Provide the [x, y] coordinate of the cell's center where the given text is located.  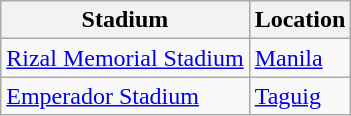
Emperador Stadium [125, 96]
Location [300, 20]
Stadium [125, 20]
Rizal Memorial Stadium [125, 58]
Taguig [300, 96]
Manila [300, 58]
